From the cell containing the given text, extract its center point as [x, y] coordinate. 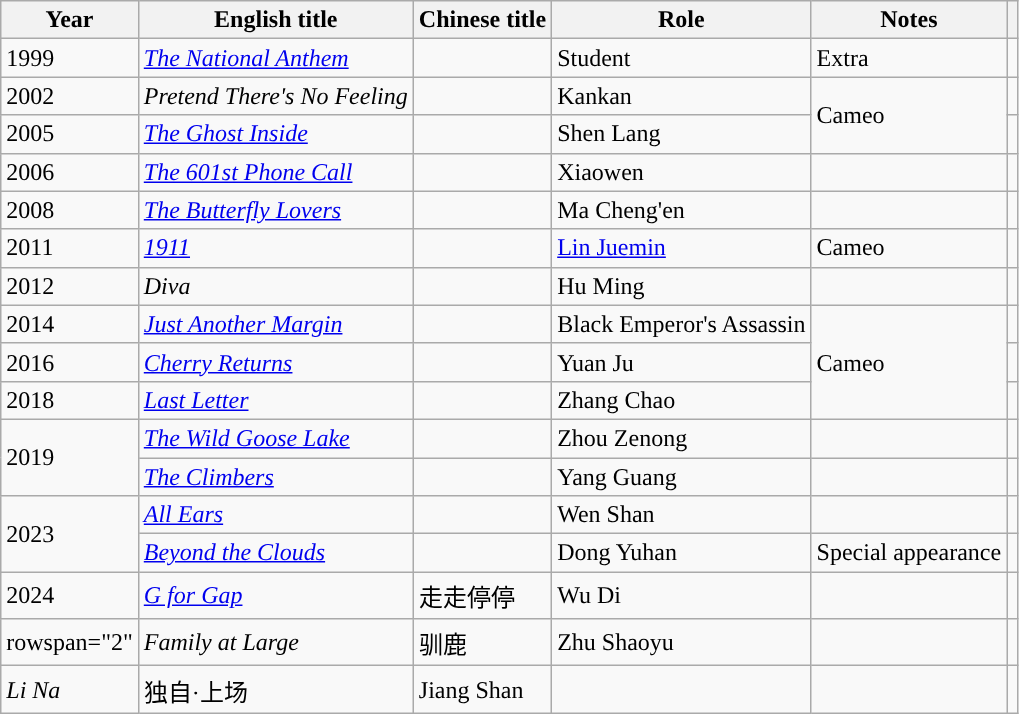
The Butterfly Lovers [276, 210]
Diva [276, 286]
Family at Large [276, 642]
Ma Cheng'en [682, 210]
Black Emperor's Assassin [682, 324]
Zhou Zenong [682, 438]
2024 [70, 596]
Pretend There's No Feeling [276, 96]
Role [682, 20]
Kankan [682, 96]
走走停停 [482, 596]
Cherry Returns [276, 362]
2005 [70, 134]
2018 [70, 400]
rowspan="2" [70, 642]
Zhu Shaoyu [682, 642]
2011 [70, 248]
The National Anthem [276, 58]
Yang Guang [682, 477]
Just Another Margin [276, 324]
2014 [70, 324]
2023 [70, 534]
Lin Juemin [682, 248]
Extra [909, 58]
The 601st Phone Call [276, 172]
2008 [70, 210]
Dong Yuhan [682, 553]
Shen Lang [682, 134]
English title [276, 20]
Year [70, 20]
Hu Ming [682, 286]
G for Gap [276, 596]
独自·上场 [276, 690]
2006 [70, 172]
The Climbers [276, 477]
Special appearance [909, 553]
The Wild Goose Lake [276, 438]
1911 [276, 248]
Li Na [70, 690]
Jiang Shan [482, 690]
Chinese title [482, 20]
All Ears [276, 515]
1999 [70, 58]
Notes [909, 20]
Wu Di [682, 596]
Yuan Ju [682, 362]
Student [682, 58]
Xiaowen [682, 172]
Zhang Chao [682, 400]
2002 [70, 96]
The Ghost Inside [276, 134]
2016 [70, 362]
Wen Shan [682, 515]
Beyond the Clouds [276, 553]
Last Letter [276, 400]
驯鹿 [482, 642]
2012 [70, 286]
2019 [70, 457]
